Search for the cell housing the specified text and yield its (x, y) center coordinate. 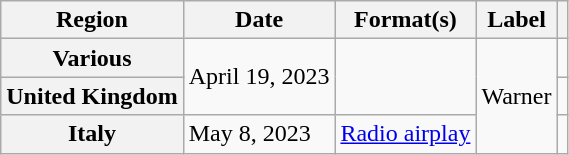
United Kingdom (92, 96)
Radio airplay (406, 134)
Region (92, 20)
Label (516, 20)
May 8, 2023 (259, 134)
Format(s) (406, 20)
Various (92, 58)
Italy (92, 134)
Warner (516, 96)
Date (259, 20)
April 19, 2023 (259, 77)
